Pinpoint the cell where the given text exists, returning its [X, Y] midpoint coordinate. 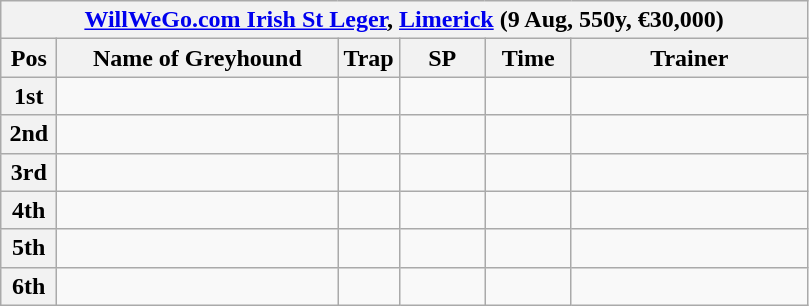
WillWeGo.com Irish St Leger, Limerick (9 Aug, 550y, €30,000) [404, 20]
Pos [29, 58]
4th [29, 210]
Trainer [689, 58]
2nd [29, 134]
Name of Greyhound [198, 58]
6th [29, 286]
SP [442, 58]
1st [29, 96]
5th [29, 248]
3rd [29, 172]
Trap [368, 58]
Time [528, 58]
